Identify which cell holds the provided text, then report its (X, Y) central coordinate. 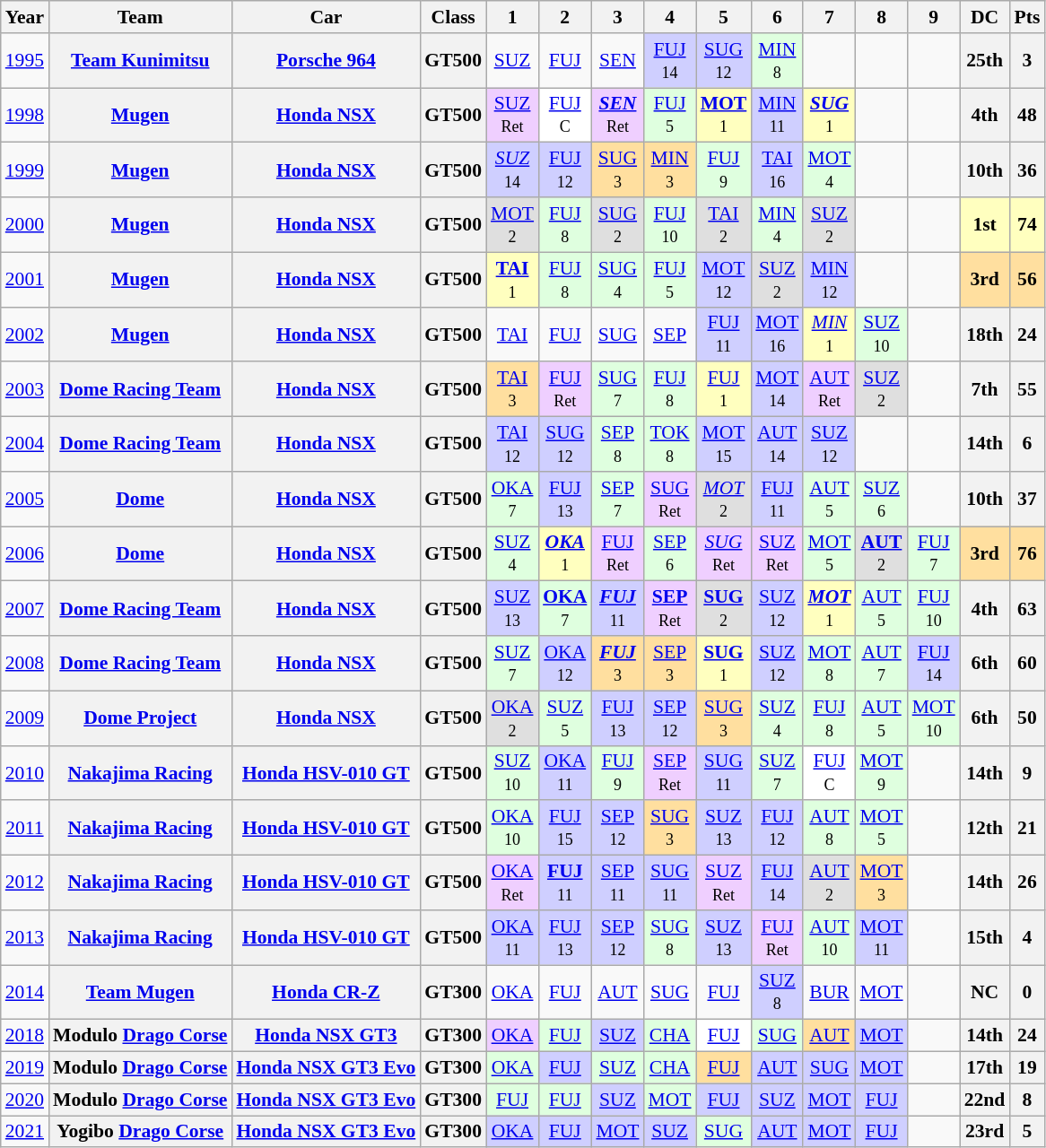
MOT11 (882, 938)
22nd (985, 1100)
23rd (985, 1132)
Porsche 964 (326, 61)
2014 (25, 992)
OKA2 (512, 717)
2009 (25, 717)
55 (1026, 389)
56 (1026, 280)
0 (1026, 992)
TAI16 (777, 170)
MOT8 (829, 664)
MIN8 (777, 61)
21 (1026, 829)
2 (565, 17)
MOT3 (882, 883)
Year (25, 17)
1995 (25, 61)
OKA12 (565, 664)
2019 (25, 1068)
2010 (25, 773)
TAI (512, 334)
MIN3 (670, 170)
MIN1 (829, 334)
76 (1026, 554)
SEP11 (617, 883)
1 (512, 17)
1st (985, 224)
TAI1 (512, 280)
1998 (25, 115)
SUG4 (617, 280)
2003 (25, 389)
SENRet (617, 115)
MOT15 (724, 445)
2020 (25, 1100)
18th (985, 334)
SEP8 (617, 445)
12th (985, 829)
Class (453, 17)
Honda NSX GT3 (326, 1036)
MOT4 (829, 170)
FUJ3 (617, 664)
AUT8 (829, 829)
2007 (25, 608)
2000 (25, 224)
SUG8 (670, 938)
FUJ15 (565, 829)
MOT9 (882, 773)
OKA1 (565, 554)
Honda CR-Z (326, 992)
2013 (25, 938)
36 (1026, 170)
NC (985, 992)
TOK8 (670, 445)
MOT14 (777, 389)
MOT12 (724, 280)
17th (985, 1068)
SUZ5 (565, 717)
2011 (25, 829)
1999 (25, 170)
TAI3 (512, 389)
SEP6 (670, 554)
AUT14 (777, 445)
TAI12 (512, 445)
DC (985, 17)
MOT10 (934, 717)
2012 (25, 883)
FUJ1 (724, 389)
MIN4 (777, 224)
Team Mugen (140, 992)
63 (1026, 608)
SEP3 (670, 664)
BUR (829, 992)
26 (1026, 883)
48 (1026, 115)
AUT10 (829, 938)
2001 (25, 280)
MIN11 (777, 115)
SEP7 (617, 499)
2002 (25, 334)
OKARet (512, 883)
2018 (25, 1036)
MIN12 (829, 280)
2005 (25, 499)
2008 (25, 664)
37 (1026, 499)
AUTRet (829, 389)
Car (326, 17)
2006 (25, 554)
7 (829, 17)
OKA10 (512, 829)
Pts (1026, 17)
TAI2 (724, 224)
SUZ14 (512, 170)
25th (985, 61)
Team (140, 17)
FUJ7 (934, 554)
15th (985, 938)
SUZ6 (882, 499)
MOT16 (777, 334)
SEN (617, 61)
2004 (25, 445)
SUG7 (617, 389)
Team Kunimitsu (140, 61)
Yogibo Drago Corse (140, 1132)
50 (1026, 717)
60 (1026, 664)
Dome Project (140, 717)
7th (985, 389)
2021 (25, 1132)
74 (1026, 224)
SUZ8 (777, 992)
SEP (670, 334)
19 (1026, 1068)
AUT7 (882, 664)
